Extract the (X, Y) coordinate from the center of the cell holding the provided text.  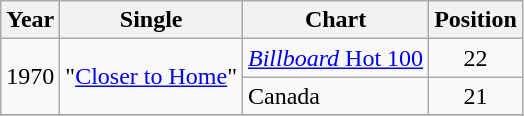
Canada (335, 96)
Position (476, 20)
1970 (30, 77)
Year (30, 20)
21 (476, 96)
"Closer to Home" (152, 77)
Single (152, 20)
22 (476, 58)
Billboard Hot 100 (335, 58)
Chart (335, 20)
